Extract the (X, Y) coordinate from the center of the cell holding the provided text.  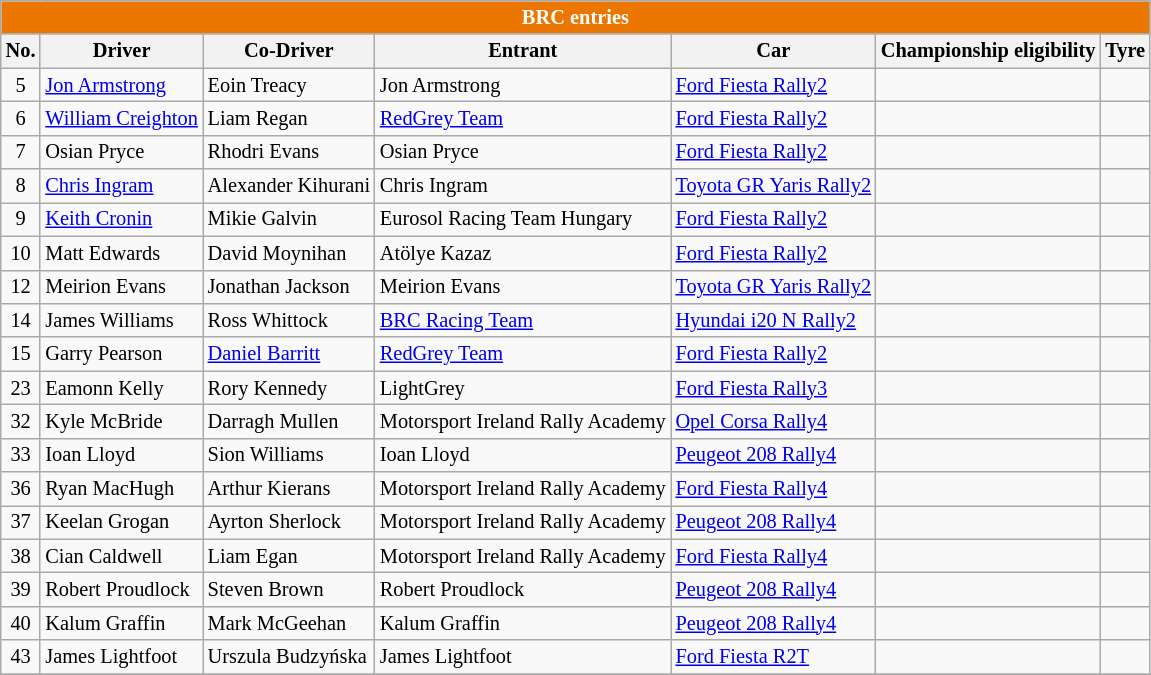
Rhodri Evans (289, 152)
Eoin Treacy (289, 85)
Liam Regan (289, 118)
Eurosol Racing Team Hungary (523, 219)
8 (21, 186)
Keelan Grogan (121, 522)
40 (21, 623)
37 (21, 522)
BRC Racing Team (523, 320)
James Williams (121, 320)
Liam Egan (289, 556)
William Creighton (121, 118)
9 (21, 219)
Ross Whittock (289, 320)
Driver (121, 51)
5 (21, 85)
43 (21, 657)
Rory Kennedy (289, 388)
38 (21, 556)
LightGrey (523, 388)
Atölye Kazaz (523, 253)
Steven Brown (289, 589)
7 (21, 152)
Hyundai i20 N Rally2 (774, 320)
Ford Fiesta Rally3 (774, 388)
Urszula Budzyńska (289, 657)
6 (21, 118)
15 (21, 354)
Mark McGeehan (289, 623)
Jonathan Jackson (289, 287)
Ford Fiesta R2T (774, 657)
10 (21, 253)
Ryan MacHugh (121, 489)
David Moynihan (289, 253)
14 (21, 320)
Championship eligibility (988, 51)
Arthur Kierans (289, 489)
Opel Corsa Rally4 (774, 421)
Keith Cronin (121, 219)
33 (21, 455)
Car (774, 51)
Mikie Galvin (289, 219)
Daniel Barritt (289, 354)
Alexander Kihurani (289, 186)
36 (21, 489)
Ayrton Sherlock (289, 522)
Tyre (1125, 51)
Sion Williams (289, 455)
BRC entries (576, 17)
23 (21, 388)
Entrant (523, 51)
No. (21, 51)
39 (21, 589)
Darragh Mullen (289, 421)
32 (21, 421)
Co-Driver (289, 51)
Eamonn Kelly (121, 388)
Matt Edwards (121, 253)
Cian Caldwell (121, 556)
Kyle McBride (121, 421)
Garry Pearson (121, 354)
12 (21, 287)
